Search for the cell housing the specified text and yield its (X, Y) center coordinate. 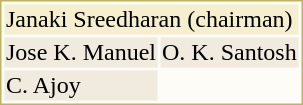
O. K. Santosh (229, 53)
C. Ajoy (80, 85)
Jose K. Manuel (80, 53)
Janaki Sreedharan (chairman) (151, 19)
